Search for the cell housing the specified text and yield its [X, Y] center coordinate. 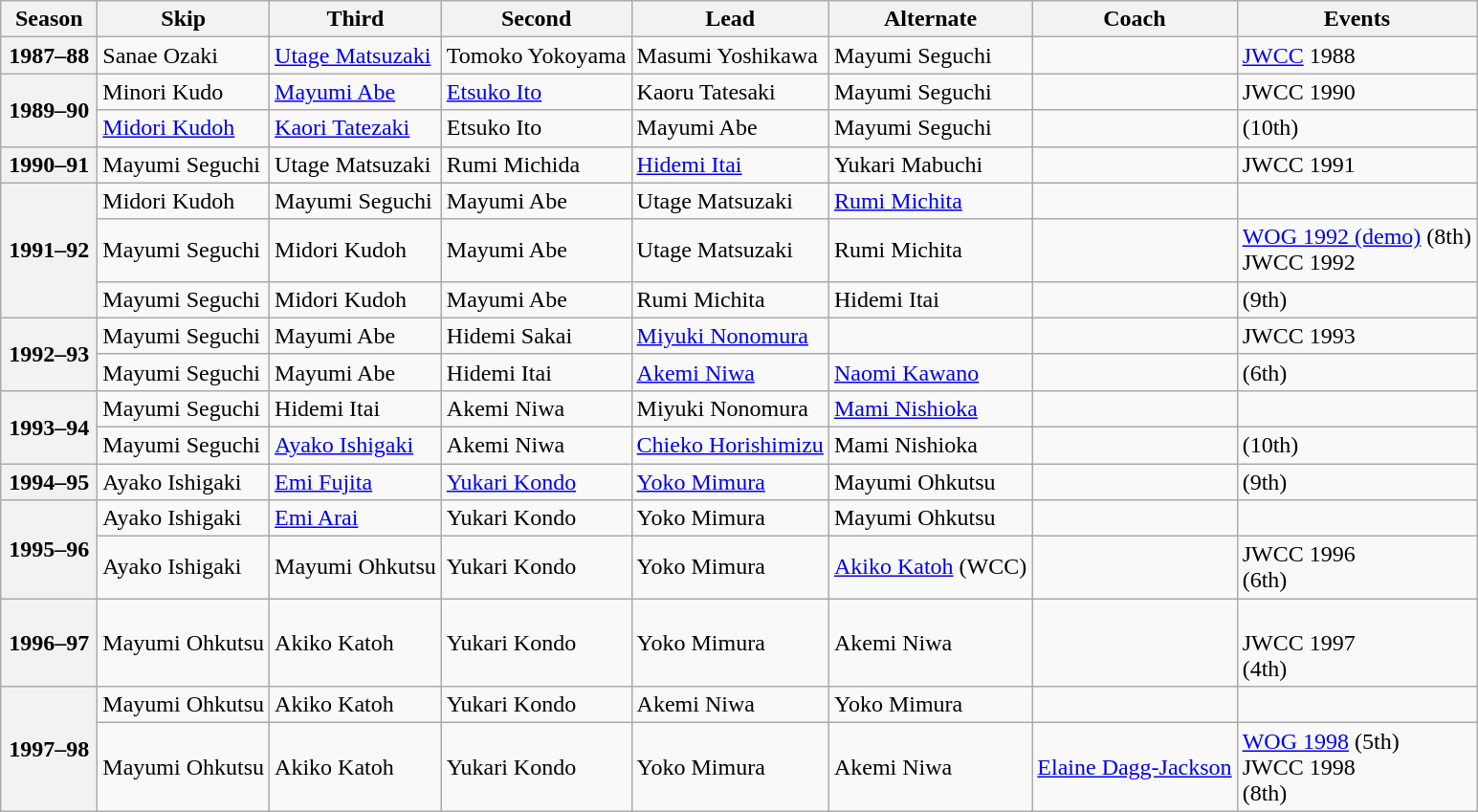
Kaoru Tatesaki [730, 92]
Kaori Tatezaki [356, 128]
(6th) [1357, 372]
Tomoko Yokoyama [536, 55]
1996–97 [50, 643]
1993–94 [50, 427]
1990–91 [50, 165]
Lead [730, 19]
1987–88 [50, 55]
Minori Kudo [184, 92]
Elaine Dagg-Jackson [1135, 767]
Third [356, 19]
Second [536, 19]
Season [50, 19]
Emi Fujita [356, 481]
1992–93 [50, 354]
JWCC 1993 [1357, 336]
Masumi Yoshikawa [730, 55]
JWCC 1997 (4th) [1357, 643]
Rumi Michida [536, 165]
1989–90 [50, 110]
1997–98 [50, 749]
1994–95 [50, 481]
JWCC 1991 [1357, 165]
Skip [184, 19]
Alternate [930, 19]
WOG 1998 (5th)JWCC 1998 (8th) [1357, 767]
JWCC 1990 [1357, 92]
Akiko Katoh (WCC) [930, 568]
Yukari Mabuchi [930, 165]
WOG 1992 (demo) (8th)JWCC 1992 [1357, 251]
Emi Arai [356, 518]
Coach [1135, 19]
Hidemi Sakai [536, 336]
Chieko Horishimizu [730, 445]
Naomi Kawano [930, 372]
Sanae Ozaki [184, 55]
1991–92 [50, 251]
Events [1357, 19]
1995–96 [50, 549]
JWCC 1988 [1357, 55]
JWCC 1996 (6th) [1357, 568]
